Find where the given text appears and provide that cell's center as (x, y) coordinate. 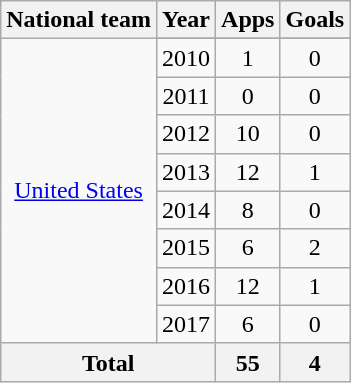
2011 (186, 96)
2015 (186, 248)
United States (79, 191)
10 (248, 134)
2 (315, 248)
4 (315, 362)
Year (186, 20)
Goals (315, 20)
55 (248, 362)
8 (248, 210)
National team (79, 20)
Apps (248, 20)
2014 (186, 210)
2013 (186, 172)
Total (108, 362)
2012 (186, 134)
2016 (186, 286)
2017 (186, 324)
2010 (186, 58)
